Determine the [x, y] coordinate at the center of the cell enclosing the given text.  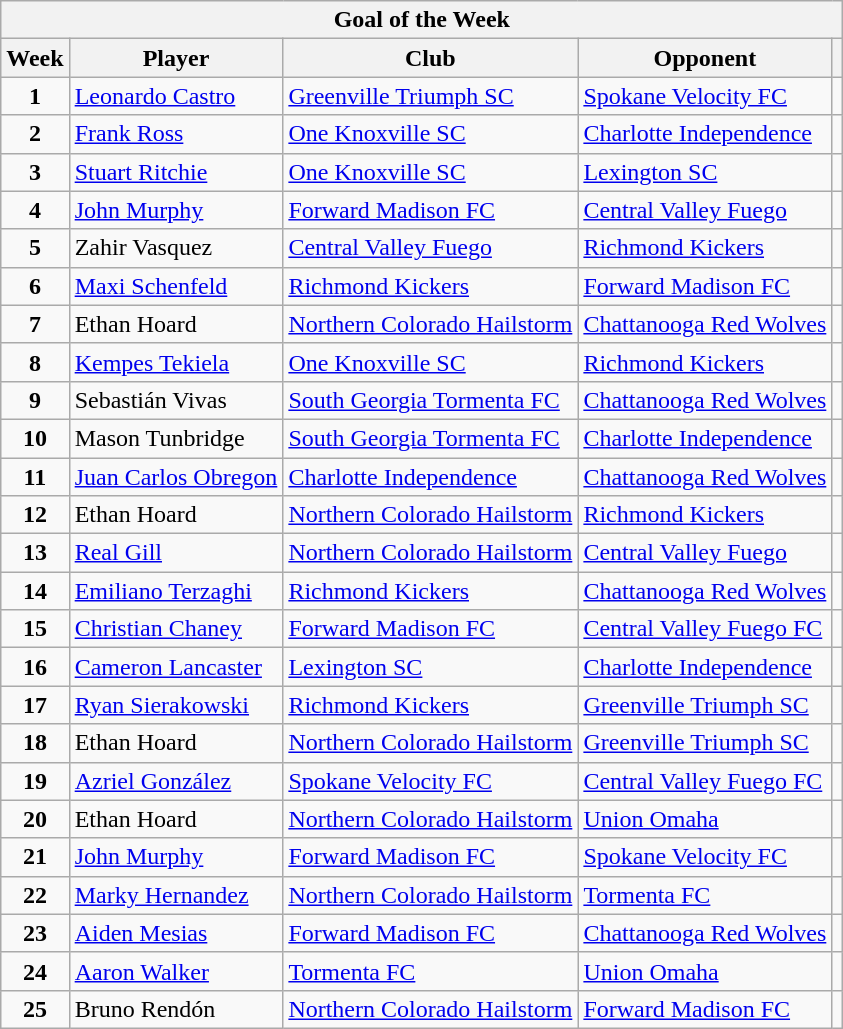
Club [430, 58]
Emiliano Terzaghi [176, 591]
5 [35, 248]
Stuart Ritchie [176, 172]
Marky Hernandez [176, 895]
8 [35, 362]
10 [35, 438]
Aaron Walker [176, 971]
Bruno Rendón [176, 1009]
17 [35, 705]
Christian Chaney [176, 629]
21 [35, 857]
20 [35, 819]
Kempes Tekiela [176, 362]
15 [35, 629]
Cameron Lancaster [176, 667]
Goal of the Week [422, 20]
14 [35, 591]
Week [35, 58]
13 [35, 553]
25 [35, 1009]
Azriel González [176, 781]
23 [35, 933]
Zahir Vasquez [176, 248]
Frank Ross [176, 134]
Mason Tunbridge [176, 438]
16 [35, 667]
12 [35, 515]
Player [176, 58]
9 [35, 400]
3 [35, 172]
Juan Carlos Obregon [176, 477]
19 [35, 781]
4 [35, 210]
24 [35, 971]
Aiden Mesias [176, 933]
Ryan Sierakowski [176, 705]
18 [35, 743]
11 [35, 477]
22 [35, 895]
6 [35, 286]
Leonardo Castro [176, 96]
Maxi Schenfeld [176, 286]
7 [35, 324]
2 [35, 134]
Opponent [705, 58]
Real Gill [176, 553]
1 [35, 96]
Sebastián Vivas [176, 400]
